Find where the given text appears and provide that cell's center as [X, Y] coordinate. 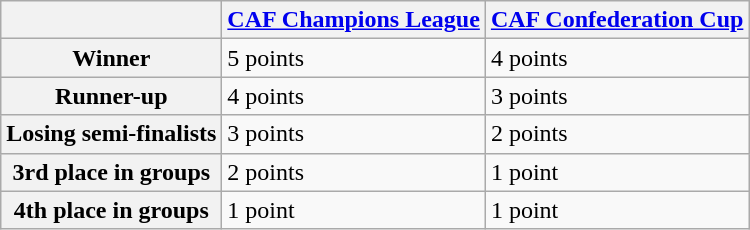
CAF Confederation Cup [617, 20]
CAF Champions League [354, 20]
3rd place in groups [112, 172]
5 points [354, 58]
Losing semi-finalists [112, 134]
Runner-up [112, 96]
Winner [112, 58]
4th place in groups [112, 210]
